Locate the cell with the specified text and output its (x, y) center coordinate. 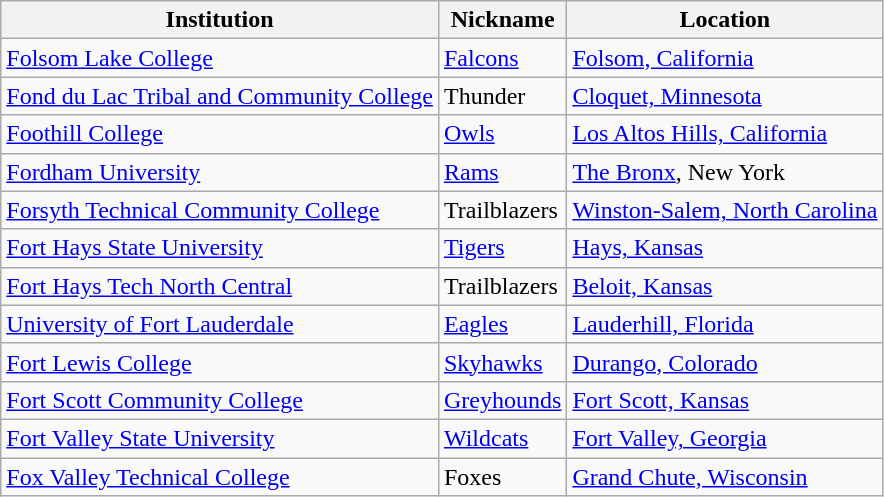
University of Fort Lauderdale (220, 324)
Location (725, 20)
Tigers (502, 248)
Falcons (502, 58)
Fort Hays Tech North Central (220, 286)
Rams (502, 172)
The Bronx, New York (725, 172)
Folsom, California (725, 58)
Hays, Kansas (725, 248)
Durango, Colorado (725, 362)
Winston-Salem, North Carolina (725, 210)
Fordham University (220, 172)
Beloit, Kansas (725, 286)
Fox Valley Technical College (220, 477)
Thunder (502, 96)
Grand Chute, Wisconsin (725, 477)
Los Altos Hills, California (725, 134)
Skyhawks (502, 362)
Lauderhill, Florida (725, 324)
Folsom Lake College (220, 58)
Wildcats (502, 438)
Fond du Lac Tribal and Community College (220, 96)
Fort Hays State University (220, 248)
Nickname (502, 20)
Fort Scott Community College (220, 400)
Cloquet, Minnesota (725, 96)
Fort Valley, Georgia (725, 438)
Greyhounds (502, 400)
Owls (502, 134)
Foothill College (220, 134)
Eagles (502, 324)
Forsyth Technical Community College (220, 210)
Fort Lewis College (220, 362)
Fort Scott, Kansas (725, 400)
Fort Valley State University (220, 438)
Foxes (502, 477)
Institution (220, 20)
